Extract the [x, y] coordinate from the center of the cell holding the provided text.  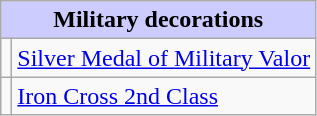
Silver Medal of Military Valor [164, 58]
Iron Cross 2nd Class [164, 96]
Military decorations [158, 20]
